Extract the [X, Y] coordinate from the center of the cell holding the provided text.  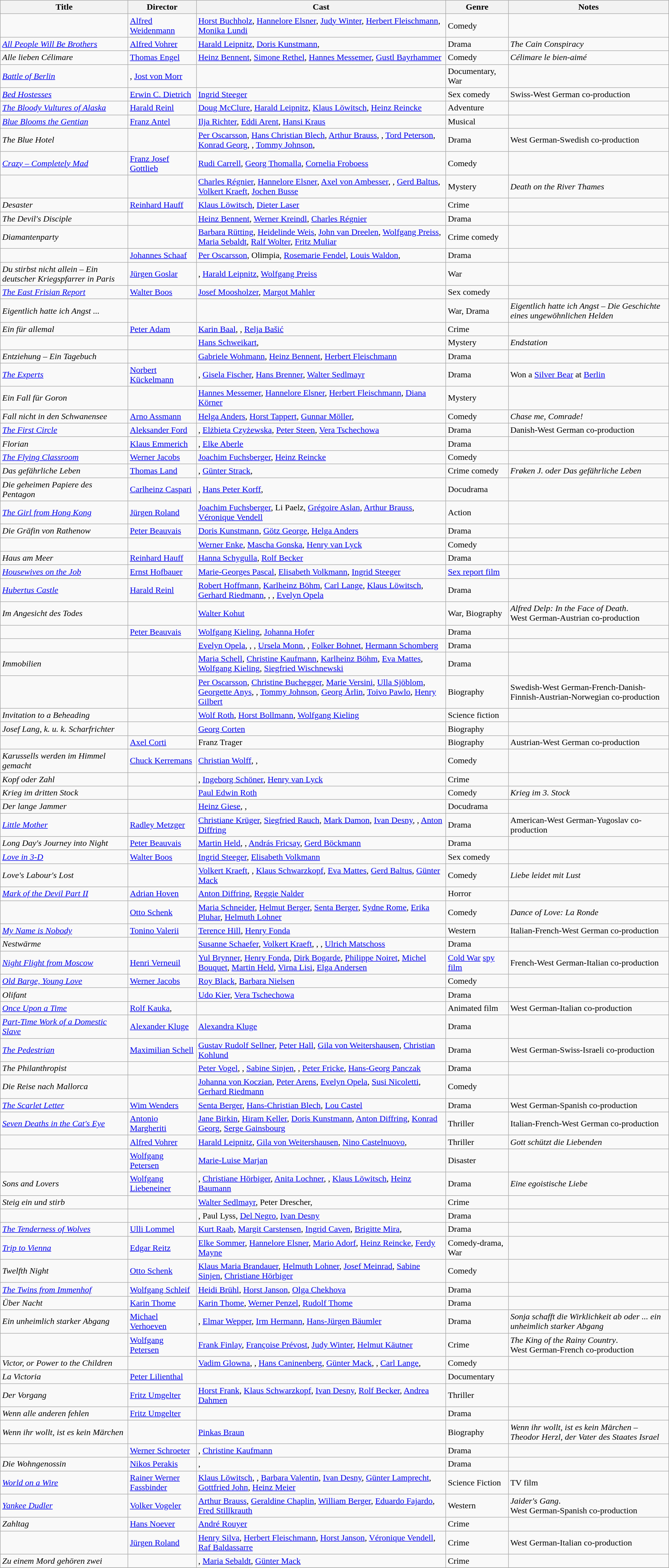
Yul Brynner, Henry Fonda, Dirk Bogarde, Philippe Noiret, Michel Bouquet, Martin Held, Virna Lisi, Elga Andersen [321, 963]
War, Drama [477, 311]
Victor, or Power to the Children [64, 1363]
Ilja Richter, Eddi Arent, Hansi Kraus [321, 121]
Über Nacht [64, 1303]
Alle lieben Célimare [64, 58]
Ein Fall für Goron [64, 398]
Marie-Georges Pascal, Elisabeth Volkmann, Ingrid Steeger [321, 572]
Susanne Schaefer, Volkert Kraeft, , , Ulrich Matschoss [321, 944]
, Gisela Fischer, Hans Brenner, Walter Sedlmayr [321, 374]
Maria Schneider, Helmut Berger, Senta Berger, Sydne Rome, Erika Pluhar, Helmuth Lohner [321, 912]
Rolf Kauka, [162, 1008]
Gabriele Wohmann, Heinz Bennent, Herbert Fleischmann [321, 356]
Peter Lilienthal [162, 1377]
Werner Enke, Mascha Gonska, Henry van Lyck [321, 545]
World on a Wire [64, 1482]
Kurt Raab, Margit Carstensen, Ingrid Caven, Brigitte Mira, [321, 1229]
Karussells werden im Himmel gemacht [64, 760]
Per Oscarsson, Olimpia, Rosemarie Fendel, Louis Waldon, [321, 255]
Werner Schroeter [162, 1450]
Title [64, 7]
Sonja schafft die Wirklichkeit ab oder ... ein unheimlich starker Abgang [588, 1321]
Alfred Delp: In the Face of Death. West German-Austrian co-production [588, 613]
Cold War spy film [477, 963]
Roy Black, Barbara Nielsen [321, 981]
Rudi Carrell, Georg Thomalla, Cornelia Froboess [321, 163]
Gott schützt die Liebenden [588, 1142]
Bed Hostesses [64, 94]
Science Fiction [477, 1482]
, Günter Strack, [321, 471]
West German-Spanish co-production [588, 1105]
Gustav Rudolf Sellner, Peter Hall, Gila von Weitershausen, Christian Kohlund [321, 1050]
Horst Buchholz, Hannelore Elsner, Judy Winter, Herbert Fleischmann, Monika Lundi [321, 26]
Célimare le bien-aimé [588, 58]
Du stirbst nicht allein – Ein deutscher Kriegspfarrer in Paris [64, 274]
, Maria Sebaldt, Günter Mack [321, 1561]
Documentary [477, 1377]
Michael Verhoeven [162, 1321]
Die Gräfin von Rathenow [64, 531]
Blue Blooms the Gentian [64, 121]
My Name is Nobody [64, 931]
Harald Leipnitz, Doris Kunstmann, [321, 44]
Aleksander Ford [162, 430]
Zu einem Mord gehören zwei [64, 1561]
Volker Vogeler [162, 1506]
Axel Corti [162, 742]
Ernst Hofbauer [162, 572]
Doris Kunstmann, Götz George, Helga Anders [321, 531]
Walter Kohut [321, 613]
Marie-Luise Marjan [321, 1161]
Helga Anders, Horst Tappert, Gunnar Möller, [321, 416]
The Blue Hotel [64, 140]
Wenn ihr wollt, ist es kein Märchen [64, 1432]
Dance of Love: La Ronde [588, 912]
Diamantenparty [64, 237]
Die Wohngenossin [64, 1464]
Steig ein und stirb [64, 1202]
Liebe leidet mit Lust [588, 875]
Der Vorgang [64, 1395]
Peter Vogel, , Sabine Sinjen, , Peter Fricke, Hans-Georg Panczak [321, 1068]
Christian Wolff, , [321, 760]
Frøken J. oder Das gefährliche Leben [588, 471]
The Experts [64, 374]
Won a Silver Bear at Berlin [588, 374]
All People Will Be Brothers [64, 44]
The First Circle [64, 430]
Alfred Weidenmann [162, 26]
Eigentlich hatte ich Angst ... [64, 311]
Austrian-West German co-production [588, 742]
Heidi Brühl, Horst Janson, Olga Chekhova [321, 1289]
Joachim Fuchsberger, Heinz Reincke [321, 457]
Trip to Vienna [64, 1248]
Johannes Schaaf [162, 255]
, Christine Kaufmann [321, 1450]
Cast [321, 7]
Crazy – Completely Mad [64, 163]
Nestwärme [64, 944]
, Elżbieta Czyżewska, Peter Steen, Vera Tschechowa [321, 430]
Housewives on the Job [64, 572]
Adventure [477, 108]
Robert Hoffmann, Karlheinz Böhm, Carl Lange, Klaus Löwitsch, Gerhard Riedmann, , , Evelyn Opela [321, 590]
, Elke Aberle [321, 443]
Antonio Margheriti [162, 1123]
Director [162, 7]
Musical [477, 121]
Wolfgang Liebeneiner [162, 1184]
Franz Antel [162, 121]
The Twins from Immenhof [64, 1289]
André Rouyer [321, 1524]
The Tenderness of Wolves [64, 1229]
Disaster [477, 1161]
Sons and Lovers [64, 1184]
Love's Labour's Lost [64, 875]
Frank Finlay, Françoise Prévost, Judy Winter, Helmut Käutner [321, 1344]
Senta Berger, Hans-Christian Blech, Lou Castel [321, 1105]
The King of the Rainy Country. West German-French co-production [588, 1344]
Death on the River Thames [588, 187]
Entziehung – Ein Tagebuch [64, 356]
Horst Frank, Klaus Schwarzkopf, Ivan Desny, Rolf Becker, Andrea Dahmen [321, 1395]
Seven Deaths in the Cat's Eye [64, 1123]
, Paul Lyss, Del Negro, Ivan Desny [321, 1216]
Alexandra Kluge [321, 1026]
Klaus Emmerich [162, 443]
, Hans Peter Korff, [321, 489]
Klaus Maria Brandauer, Helmuth Lohner, Josef Meinrad, Sabine Sinjen, Christiane Hörbiger [321, 1271]
Josef Lang, k. u. k. Scharfrichter [64, 729]
Karin Thome [162, 1303]
Invitation to a Beheading [64, 715]
Hubertus Castle [64, 590]
Hanna Schygulla, Rolf Becker [321, 558]
Krieg im 3. Stock [588, 793]
Haus am Meer [64, 558]
Doug McClure, Harald Leipnitz, Klaus Löwitsch, Heinz Reincke [321, 108]
Arno Assmann [162, 416]
Ulli Lommel [162, 1229]
, Jost von Morr [162, 76]
Desaster [64, 205]
Edgar Reitz [162, 1248]
Norbert Kückelmann [162, 374]
Wolf Roth, Horst Bollmann, Wolfgang Kieling [321, 715]
Hannes Messemer, Hannelore Elsner, Herbert Fleischmann, Diana Körner [321, 398]
Part-Time Work of a Domestic Slave [64, 1026]
Krieg im dritten Stock [64, 793]
Ein für allemal [64, 329]
La Victoria [64, 1377]
Horror [477, 894]
Wenn alle anderen fehlen [64, 1414]
Per Oscarsson, Christine Buchegger, Marie Versini, Ulla Sjöblom, Georgette Anys, , Tommy Johnson, Georg Årlin, Toivo Pawlo, Henry Gilbert [321, 692]
Danish-West German co-production [588, 430]
Henri Verneuil [162, 963]
Henry Silva, Herbert Fleischmann, Horst Janson, Véronique Vendell, Raf Baldassarre [321, 1542]
Joachim Fuchsberger, Li Paelz, Grégoire Aslan, Arthur Brauss, Véronique Vendell [321, 512]
Georg Corten [321, 729]
, Elmar Wepper, Irm Hermann, Hans-Jürgen Bäumler [321, 1321]
The Scarlet Letter [64, 1105]
Chase me, Comrade! [588, 416]
Twelfth Night [64, 1271]
, Ingeborg Schöner, Henry van Lyck [321, 779]
The East Frisian Report [64, 292]
Sex report film [477, 572]
Ein unheimlich starker Abgang [64, 1321]
Night Flight from Moscow [64, 963]
Science fiction [477, 715]
Volkert Kraeft, , Klaus Schwarzkopf, Eva Mattes, Gerd Baltus, Günter Mack [321, 875]
Wim Wenders [162, 1105]
Hans Schweikart, [321, 343]
Franz Trager [321, 742]
Radley Metzger [162, 825]
Once Upon a Time [64, 1008]
Thomas Land [162, 471]
Florian [64, 443]
Barbara Rütting, Heidelinde Weis, John van Dreelen, Wolfgang Preiss, Maria Sebaldt, Ralf Wolter, Fritz Muliar [321, 237]
Love in 3-D [64, 857]
Long Day's Journey into Night [64, 843]
Adrian Hoven [162, 894]
Zahltag [64, 1524]
The Bloody Vultures of Alaska [64, 108]
War [477, 274]
Hans Noever [162, 1524]
Die Reise nach Mallorca [64, 1087]
Klaus Löwitsch, Dieter Laser [321, 205]
Fall nicht in den Schwanensee [64, 416]
Swedish-West German-French-Danish-Finnish-Austrian-Norwegian co-production [588, 692]
The Flying Classroom [64, 457]
Paul Edwin Roth [321, 793]
Karin Baal, , Relja Bašić [321, 329]
Jürgen Goslar [162, 274]
West German-Swiss-Israeli co-production [588, 1050]
The Cain Conspiracy [588, 44]
Tonino Valerii [162, 931]
Pinkas Braun [321, 1432]
Little Mother [64, 825]
French-West German-Italian co-production [588, 963]
Eine egoistische Liebe [588, 1184]
Notes [588, 7]
Charles Régnier, Hannelore Elsner, Axel von Ambesser, , Gerd Baltus, Volkert Kraeft, Jochen Busse [321, 187]
Animated film [477, 1008]
Rainer Werner Fassbinder [162, 1482]
Ingrid Steeger, Elisabeth Volkmann [321, 857]
Alexander Kluge [162, 1026]
Yankee Dudler [64, 1506]
Harald Leipnitz, Gila von Weitershausen, Nino Castelnuovo, [321, 1142]
Josef Moosholzer, Margot Mahler [321, 292]
Das gefährliche Leben [64, 471]
Wenn ihr wollt, ist es kein Märchen – Theodor Herzl, der Vater des Staates Israel [588, 1432]
Jaider's Gang. West German-Spanish co-production [588, 1506]
American-West German-Yugoslav co-production [588, 825]
The Philanthropist [64, 1068]
Maximilian Schell [162, 1050]
Heinz Bennent, Simone Rethel, Hannes Messemer, Gustl Bayrhammer [321, 58]
The Pedestrian [64, 1050]
TV film [588, 1482]
, [321, 1464]
Der lange Jammer [64, 807]
Martin Held, , András Fricsay, Gerd Böckmann [321, 843]
Thomas Engel [162, 58]
The Girl from Hong Kong [64, 512]
Anton Diffring, Reggie Nalder [321, 894]
Klaus Löwitsch, , Barbara Valentin, Ivan Desny, Günter Lamprecht, Gottfried John, Heinz Meier [321, 1482]
Franz Josef Gottlieb [162, 163]
Terence Hill, Henry Fonda [321, 931]
Genre [477, 7]
Ingrid Steeger [321, 94]
Battle of Berlin [64, 76]
Heinz Giese, , [321, 807]
Wolfgang Schleif [162, 1289]
Swiss-West German co-production [588, 94]
Im Angesicht des Todes [64, 613]
Documentary, War [477, 76]
Elke Sommer, Hannelore Elsner, Mario Adorf, Heinz Reincke, Ferdy Mayne [321, 1248]
Johanna von Koczian, Peter Arens, Evelyn Opela, Susi Nicoletti, Gerhard Riedmann [321, 1087]
Old Barge, Young Love [64, 981]
Comedy-drama, War [477, 1248]
, Christiane Hörbiger, Anita Lochner, , Klaus Löwitsch, Heinz Baumann [321, 1184]
Die geheimen Papiere des Pentagon [64, 489]
, Harald Leipnitz, Wolfgang Preiss [321, 274]
Wolfgang Kieling, Johanna Hofer [321, 632]
Olifant [64, 994]
Walter Sedlmayr, Peter Drescher, [321, 1202]
Endstation [588, 343]
Per Oscarsson, Hans Christian Blech, Arthur Brauss, , Tord Peterson, Konrad Georg, , Tommy Johnson, [321, 140]
Heinz Bennent, Werner Kreindl, Charles Régnier [321, 218]
Immobilien [64, 664]
The Devil's Disciple [64, 218]
Nikos Perakis [162, 1464]
Vadim Glowna, , Hans Caninenberg, Günter Mack, , Carl Lange, [321, 1363]
Evelyn Opela, , , Ursela Monn, , Folker Bohnet, Hermann Schomberg [321, 645]
Carlheinz Caspari [162, 489]
Jane Birkin, Hiram Keller, Doris Kunstmann, Anton Diffring, Konrad Georg, Serge Gainsbourg [321, 1123]
Eigentlich hatte ich Angst – Die Geschichte eines ungewöhnlichen Helden [588, 311]
Peter Adam [162, 329]
Mark of the Devil Part II [64, 894]
West German-Swedish co-production [588, 140]
Christiane Krüger, Siegfried Rauch, Mark Damon, Ivan Desny, , Anton Diffring [321, 825]
Kopf oder Zahl [64, 779]
Karin Thome, Werner Penzel, Rudolf Thome [321, 1303]
Chuck Kerremans [162, 760]
Arthur Brauss, Geraldine Chaplin, William Berger, Eduardo Fajardo, Fred Stillkrauth [321, 1506]
Action [477, 512]
Erwin C. Dietrich [162, 94]
Maria Schell, Christine Kaufmann, Karlheinz Böhm, Eva Mattes, Wolfgang Kieling, Siegfried Wischnewski [321, 664]
Udo Kier, Vera Tschechowa [321, 994]
War, Biography [477, 613]
